Detect which cell encompasses the target text, then output its (X, Y) center coordinate. 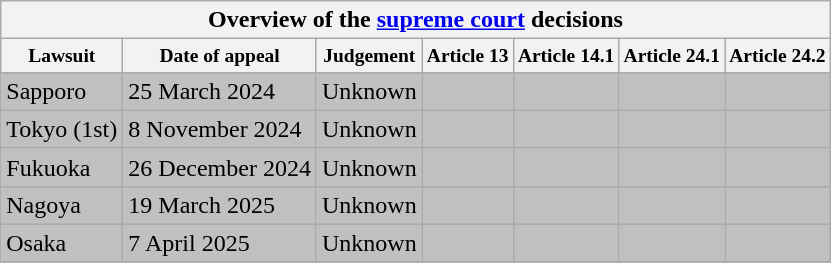
Nagoya (62, 205)
19 March 2025 (220, 205)
Judgement (369, 56)
Date of appeal (220, 56)
25 March 2024 (220, 91)
Fukuoka (62, 167)
26 December 2024 (220, 167)
Article 24.2 (778, 56)
Article 24.1 (672, 56)
Osaka (62, 243)
8 November 2024 (220, 129)
Article 13 (468, 56)
Sapporo (62, 91)
Lawsuit (62, 56)
Overview of the supreme court decisions (416, 20)
Tokyo (1st) (62, 129)
Article 14.1 (566, 56)
7 April 2025 (220, 243)
